Pinpoint the cell where the given text exists, returning its (X, Y) midpoint coordinate. 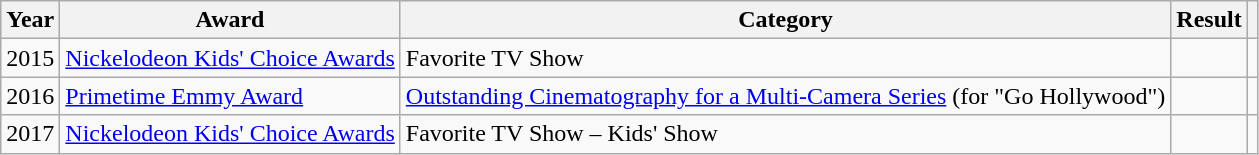
2016 (30, 96)
2015 (30, 58)
Favorite TV Show (786, 58)
2017 (30, 134)
Award (230, 20)
Outstanding Cinematography for a Multi-Camera Series (for "Go Hollywood") (786, 96)
Result (1209, 20)
Primetime Emmy Award (230, 96)
Category (786, 20)
Favorite TV Show – Kids' Show (786, 134)
Year (30, 20)
